Return the (x, y) coordinate for the center point of the cell that contains the specified text.  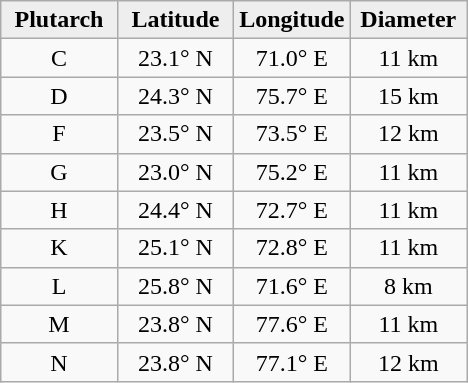
77.1° E (292, 362)
73.5° E (292, 134)
D (59, 96)
23.0° N (175, 172)
Longitude (292, 20)
24.4° N (175, 210)
G (59, 172)
K (59, 248)
15 km (408, 96)
Latitude (175, 20)
8 km (408, 286)
23.5° N (175, 134)
75.2° E (292, 172)
71.6° E (292, 286)
F (59, 134)
H (59, 210)
Diameter (408, 20)
23.1° N (175, 58)
77.6° E (292, 324)
N (59, 362)
72.7° E (292, 210)
L (59, 286)
25.1° N (175, 248)
25.8° N (175, 286)
71.0° E (292, 58)
M (59, 324)
Plutarch (59, 20)
75.7° E (292, 96)
72.8° E (292, 248)
24.3° N (175, 96)
C (59, 58)
